Output the (x, y) coordinate of the center of the cell containing the given text.  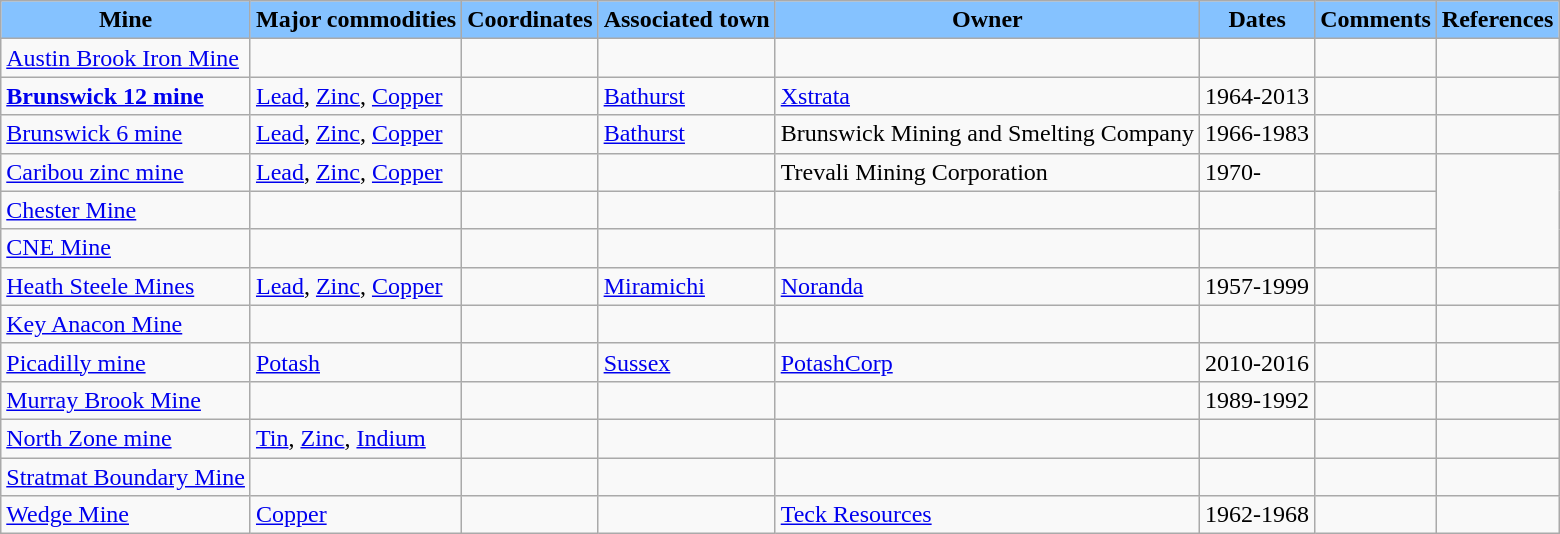
Copper (356, 515)
PotashCorp (987, 362)
Comments (1376, 20)
Picadilly mine (126, 362)
Key Anacon Mine (126, 324)
Murray Brook Mine (126, 400)
Caribou zinc mine (126, 172)
Sussex (686, 362)
Noranda (987, 286)
1989-1992 (1258, 400)
Potash (356, 362)
1962-1968 (1258, 515)
1966-1983 (1258, 134)
Dates (1258, 20)
North Zone mine (126, 438)
CNE Mine (126, 248)
Brunswick 12 mine (126, 96)
Xstrata (987, 96)
Stratmat Boundary Mine (126, 477)
Brunswick Mining and Smelting Company (987, 134)
Associated town (686, 20)
1964-2013 (1258, 96)
Austin Brook Iron Mine (126, 58)
Major commodities (356, 20)
References (1498, 20)
Trevali Mining Corporation (987, 172)
Brunswick 6 mine (126, 134)
2010-2016 (1258, 362)
1970- (1258, 172)
Wedge Mine (126, 515)
Heath Steele Mines (126, 286)
Owner (987, 20)
Miramichi (686, 286)
Coordinates (530, 20)
Teck Resources (987, 515)
Mine (126, 20)
Chester Mine (126, 210)
1957-1999 (1258, 286)
Tin, Zinc, Indium (356, 438)
